For the text-containing cell, return its midpoint in [x, y] coordinate format. 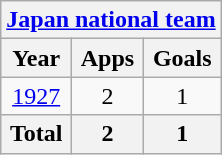
Goals [182, 58]
1927 [36, 96]
Apps [108, 58]
Japan national team [111, 20]
Year [36, 58]
Total [36, 134]
